Locate the cell with the specified text and output its (X, Y) center coordinate. 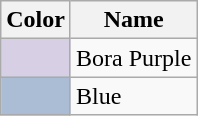
Color (36, 20)
Blue (133, 96)
Bora Purple (133, 58)
Name (133, 20)
